Output the [x, y] coordinate of the center of the cell containing the given text.  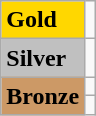
Bronze [43, 96]
Gold [43, 20]
Silver [43, 58]
